Extract the (x, y) coordinate from the center of the cell holding the provided text.  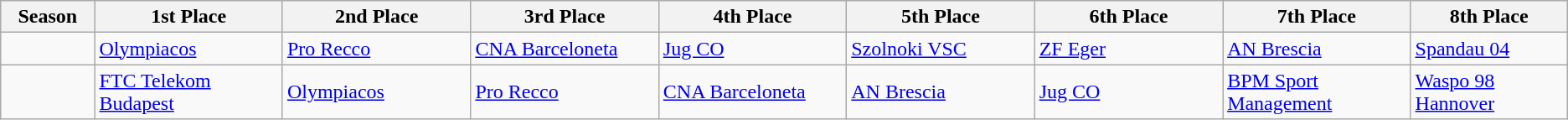
8th Place (1489, 17)
BPM Sport Management (1317, 92)
FTC Telekom Budapest (188, 92)
4th Place (752, 17)
7th Place (1317, 17)
3rd Place (565, 17)
2nd Place (376, 17)
1st Place (188, 17)
5th Place (941, 17)
Spandau 04 (1489, 49)
Waspo 98 Hannover (1489, 92)
ZF Eger (1128, 49)
Season (48, 17)
6th Place (1128, 17)
Szolnoki VSC (941, 49)
